Extract the [x, y] coordinate from the center of the cell holding the provided text.  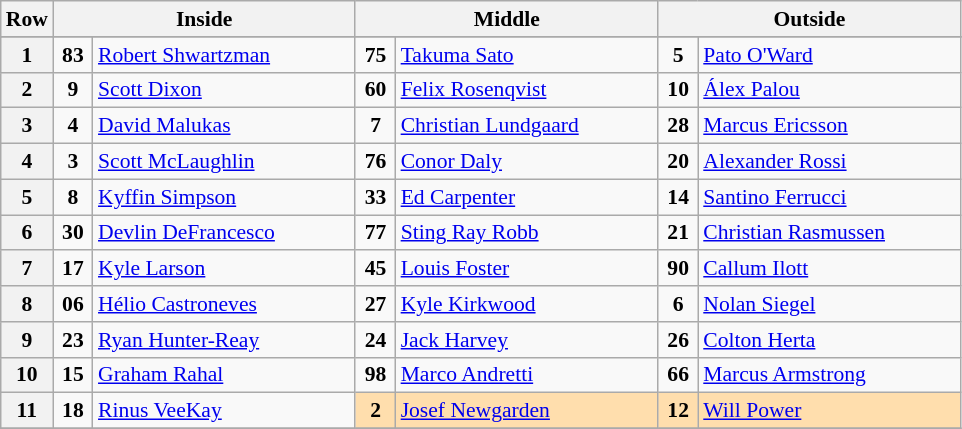
Christian Rasmussen [829, 233]
Álex Palou [829, 90]
15 [73, 375]
28 [678, 126]
18 [73, 411]
Louis Foster [527, 269]
Callum Ilott [829, 269]
27 [375, 304]
Scott McLaughlin [224, 162]
Inside [204, 19]
83 [73, 55]
Rinus VeeKay [224, 411]
77 [375, 233]
Kyle Kirkwood [527, 304]
Felix Rosenqvist [527, 90]
Devlin DeFrancesco [224, 233]
30 [73, 233]
Conor Daly [527, 162]
David Malukas [224, 126]
11 [27, 411]
Kyle Larson [224, 269]
Pato O'Ward [829, 55]
Christian Lundgaard [527, 126]
Alexander Rossi [829, 162]
Outside [810, 19]
Middle [506, 19]
Marco Andretti [527, 375]
Josef Newgarden [527, 411]
98 [375, 375]
Row [27, 19]
Ryan Hunter-Reay [224, 340]
Sting Ray Robb [527, 233]
Hélio Castroneves [224, 304]
Marcus Armstrong [829, 375]
12 [678, 411]
75 [375, 55]
17 [73, 269]
1 [27, 55]
Colton Herta [829, 340]
76 [375, 162]
23 [73, 340]
21 [678, 233]
Santino Ferrucci [829, 197]
Nolan Siegel [829, 304]
Graham Rahal [224, 375]
Marcus Ericsson [829, 126]
45 [375, 269]
90 [678, 269]
20 [678, 162]
60 [375, 90]
33 [375, 197]
14 [678, 197]
Takuma Sato [527, 55]
Robert Shwartzman [224, 55]
26 [678, 340]
Ed Carpenter [527, 197]
Jack Harvey [527, 340]
24 [375, 340]
Will Power [829, 411]
06 [73, 304]
Kyffin Simpson [224, 197]
Scott Dixon [224, 90]
66 [678, 375]
